Extract the [X, Y] coordinate from the center of the cell holding the provided text.  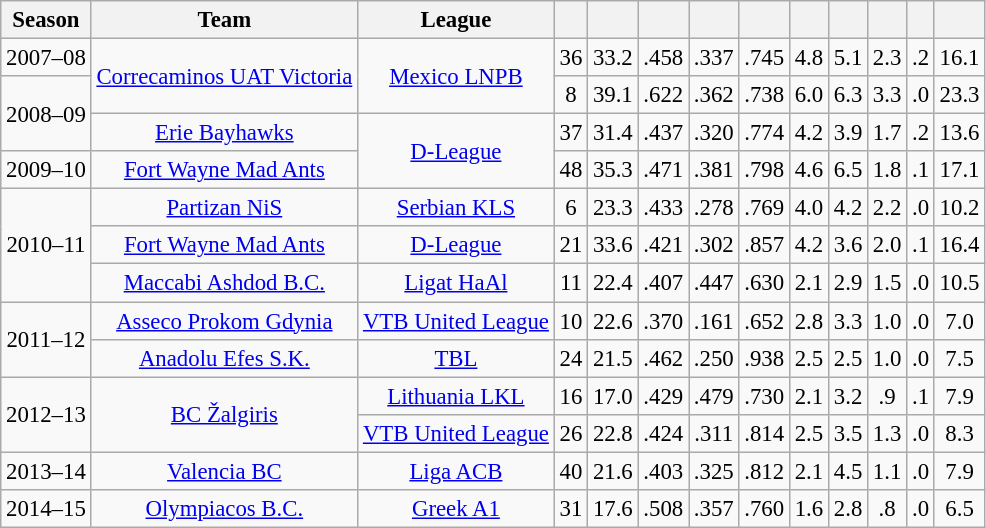
.424 [663, 433]
Olympiacos B.C. [224, 509]
8.3 [959, 433]
26 [570, 433]
6 [570, 208]
24 [570, 358]
7.5 [959, 358]
2008–09 [46, 114]
Valencia BC [224, 471]
.812 [764, 471]
TBL [456, 358]
37 [570, 133]
.652 [764, 321]
31.4 [613, 133]
21.5 [613, 358]
.325 [713, 471]
.337 [713, 58]
.622 [663, 95]
1.1 [888, 471]
33.6 [613, 245]
1.7 [888, 133]
11 [570, 283]
1.6 [808, 509]
BC Žalgiris [224, 414]
22.6 [613, 321]
.462 [663, 358]
22.8 [613, 433]
Lithuania LKL [456, 396]
16.1 [959, 58]
League [456, 20]
.508 [663, 509]
.745 [764, 58]
22.4 [613, 283]
.302 [713, 245]
10.5 [959, 283]
.362 [713, 95]
6.3 [848, 95]
31 [570, 509]
.630 [764, 283]
Ligat HaAl [456, 283]
.738 [764, 95]
.250 [713, 358]
2011–12 [46, 340]
.9 [888, 396]
5.1 [848, 58]
6.0 [808, 95]
.447 [713, 283]
Mexico LNPB [456, 76]
.381 [713, 170]
16 [570, 396]
8 [570, 95]
4.6 [808, 170]
.471 [663, 170]
2.9 [848, 283]
4.8 [808, 58]
3.5 [848, 433]
1.5 [888, 283]
2012–13 [46, 414]
.938 [764, 358]
.320 [713, 133]
2013–14 [46, 471]
Serbian KLS [456, 208]
3.2 [848, 396]
39.1 [613, 95]
.458 [663, 58]
2010–11 [46, 246]
36 [570, 58]
.278 [713, 208]
.421 [663, 245]
.161 [713, 321]
2.3 [888, 58]
.433 [663, 208]
.479 [713, 396]
.403 [663, 471]
Asseco Prokom Gdynia [224, 321]
7.0 [959, 321]
3.6 [848, 245]
2007–08 [46, 58]
Maccabi Ashdod B.C. [224, 283]
2014–15 [46, 509]
.8 [888, 509]
.798 [764, 170]
10.2 [959, 208]
17.6 [613, 509]
16.4 [959, 245]
.814 [764, 433]
Team [224, 20]
Greek A1 [456, 509]
13.6 [959, 133]
.760 [764, 509]
.730 [764, 396]
35.3 [613, 170]
Anadolu Efes S.K. [224, 358]
1.8 [888, 170]
2.2 [888, 208]
.370 [663, 321]
Correcaminos UAT Victoria [224, 76]
.429 [663, 396]
2009–10 [46, 170]
.311 [713, 433]
.857 [764, 245]
Liga ACB [456, 471]
.357 [713, 509]
Season [46, 20]
.769 [764, 208]
4.0 [808, 208]
.437 [663, 133]
21.6 [613, 471]
21 [570, 245]
1.3 [888, 433]
10 [570, 321]
4.5 [848, 471]
17.0 [613, 396]
2.0 [888, 245]
33.2 [613, 58]
48 [570, 170]
17.1 [959, 170]
Erie Bayhawks [224, 133]
.774 [764, 133]
40 [570, 471]
.407 [663, 283]
Partizan NiS [224, 208]
3.9 [848, 133]
